Find where the given text appears and provide that cell's center as [X, Y] coordinate. 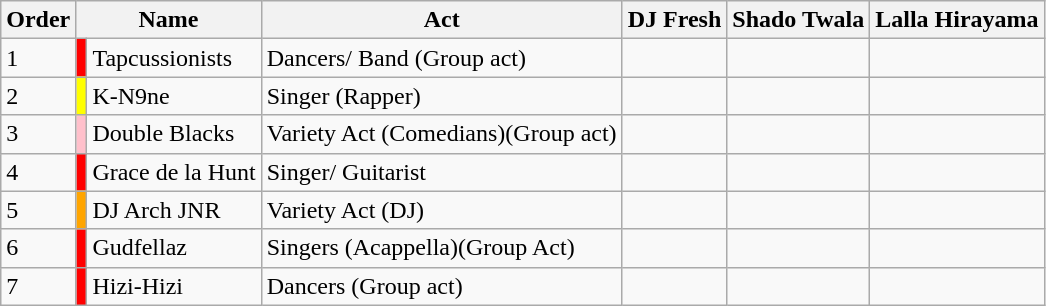
Grace de la Hunt [174, 172]
Singer/ Guitarist [442, 172]
Dancers (Group act) [442, 286]
Singer (Rapper) [442, 96]
DJ Arch JNR [174, 210]
Hizi-Hizi [174, 286]
Double Blacks [174, 134]
5 [38, 210]
Order [38, 20]
Singers (Acappella)(Group Act) [442, 248]
Act [442, 20]
Variety Act (Comedians)(Group act) [442, 134]
4 [38, 172]
2 [38, 96]
Name [168, 20]
Dancers/ Band (Group act) [442, 58]
6 [38, 248]
Lalla Hirayama [957, 20]
Variety Act (DJ) [442, 210]
Shado Twala [798, 20]
7 [38, 286]
DJ Fresh [674, 20]
1 [38, 58]
Gudfellaz [174, 248]
K-N9ne [174, 96]
3 [38, 134]
Tapcussionists [174, 58]
